Output the (x, y) coordinate of the center of the cell containing the given text.  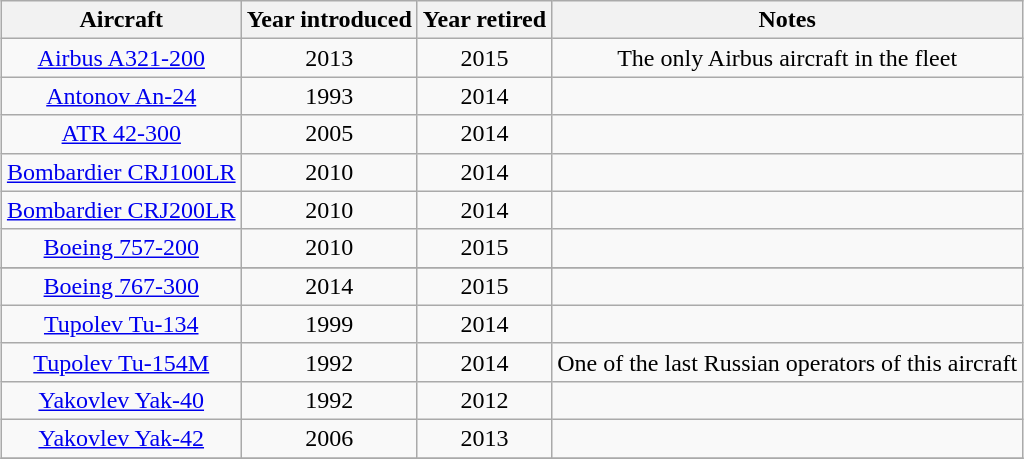
2006 (329, 438)
Notes (788, 20)
Tupolev Tu-154M (121, 362)
Bombardier CRJ200LR (121, 210)
Bombardier CRJ100LR (121, 172)
Airbus A321-200 (121, 58)
Yakovlev Yak-42 (121, 438)
Year retired (484, 20)
Aircraft (121, 20)
Yakovlev Yak-40 (121, 400)
1999 (329, 324)
Boeing 757-200 (121, 248)
Tupolev Tu-134 (121, 324)
Boeing 767-300 (121, 286)
2012 (484, 400)
The only Airbus aircraft in the fleet (788, 58)
2005 (329, 134)
ATR 42-300 (121, 134)
1993 (329, 96)
Antonov An-24 (121, 96)
Year introduced (329, 20)
One of the last Russian operators of this aircraft (788, 362)
